Return the [X, Y] coordinate for the center point of the cell that contains the specified text.  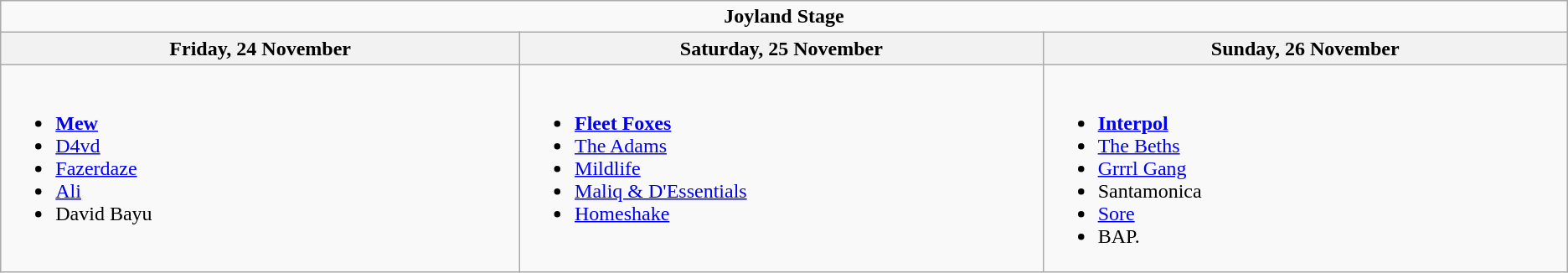
Sunday, 26 November [1305, 49]
Saturday, 25 November [782, 49]
Fleet FoxesThe AdamsMildlifeMaliq & D'EssentialsHomeshake [782, 168]
Friday, 24 November [260, 49]
InterpolThe BethsGrrrl GangSantamonicaSoreBAP. [1305, 168]
Joyland Stage [784, 17]
MewD4vdFazerdazeAliDavid Bayu [260, 168]
